Scan for the cell matching the given text and deliver its [X, Y] coordinate at center. 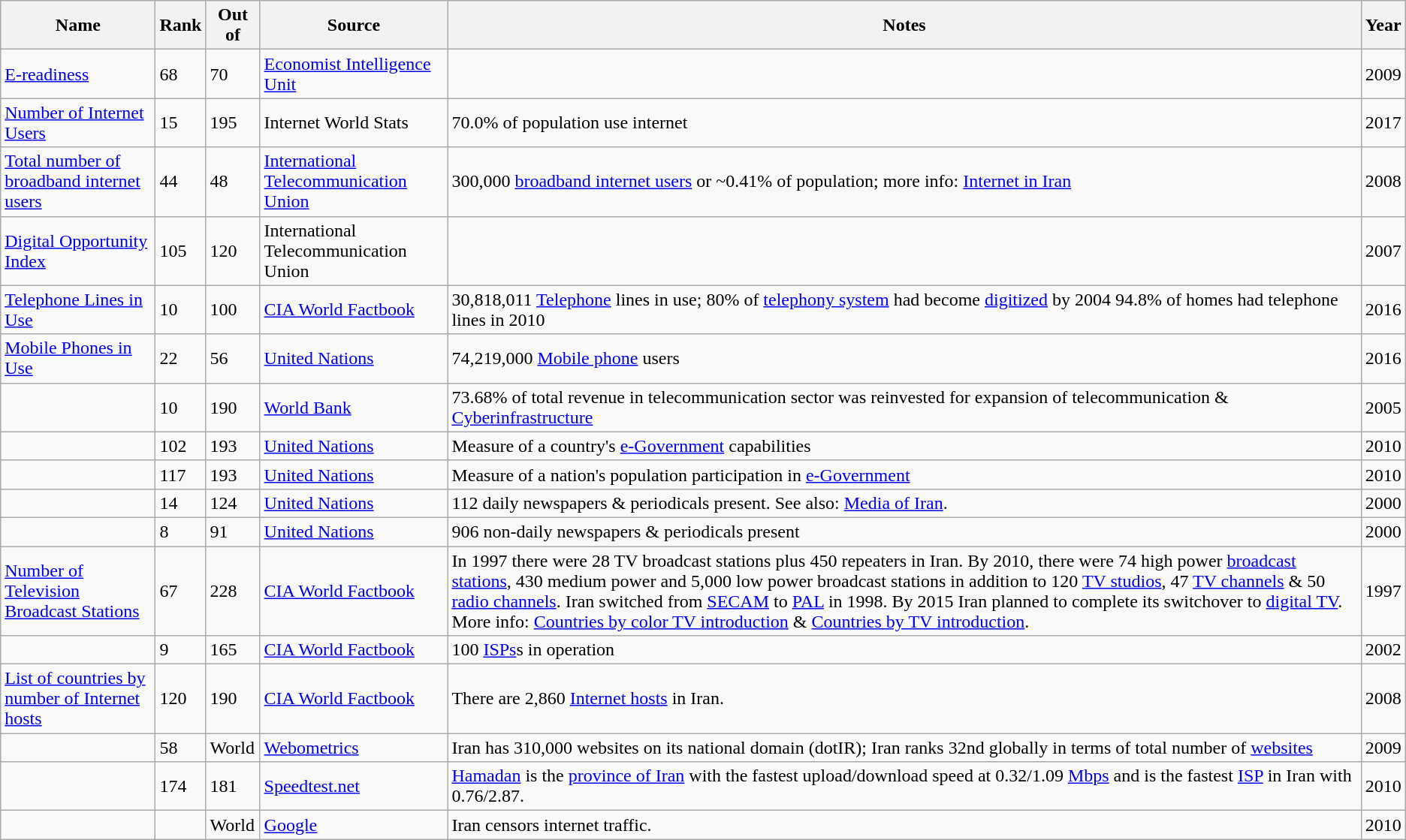
Source [354, 26]
Number of Internet Users [78, 123]
58 [180, 748]
9 [180, 650]
Webometrics [354, 748]
56 [233, 359]
124 [233, 503]
1997 [1383, 592]
105 [180, 251]
List of countries by number of Internet hosts [78, 699]
Notes [904, 26]
Rank [180, 26]
73.68% of total revenue in telecommunication sector was reinvested for expansion of telecommunication & Cyberinfrastructure [904, 407]
91 [233, 531]
181 [233, 787]
2017 [1383, 123]
195 [233, 123]
112 daily newspapers & periodicals present. See also: Media of Iran. [904, 503]
68 [180, 74]
100 [233, 309]
Google [354, 825]
Total number of broadband internet users [78, 182]
48 [233, 182]
15 [180, 123]
30,818,011 Telephone lines in use; 80% of telephony system had become digitized by 2004 94.8% of homes had telephone lines in 2010 [904, 309]
228 [233, 592]
World Bank [354, 407]
E-readiness [78, 74]
Internet World Stats [354, 123]
Number of Television Broadcast Stations [78, 592]
Digital Opportunity Index [78, 251]
8 [180, 531]
Year [1383, 26]
Iran has 310,000 websites on its national domain (dotIR); Iran ranks 32nd globally in terms of total number of websites [904, 748]
There are 2,860 Internet hosts in Iran. [904, 699]
Measure of a nation's population participation in e-Government [904, 474]
22 [180, 359]
2005 [1383, 407]
70 [233, 74]
117 [180, 474]
67 [180, 592]
74,219,000 Mobile phone users [904, 359]
2007 [1383, 251]
906 non-daily newspapers & periodicals present [904, 531]
Hamadan is the province of Iran with the fastest upload/download speed at 0.32/1.09 Mbps and is the fastest ISP in Iran with 0.76/2.87. [904, 787]
Iran censors internet traffic. [904, 825]
165 [233, 650]
Out of [233, 26]
Mobile Phones in Use [78, 359]
Telephone Lines in Use [78, 309]
70.0% of population use internet [904, 123]
300,000 broadband internet users or ~0.41% of population; more info: Internet in Iran [904, 182]
Economist Intelligence Unit [354, 74]
2002 [1383, 650]
44 [180, 182]
Name [78, 26]
Speedtest.net [354, 787]
174 [180, 787]
14 [180, 503]
102 [180, 446]
Measure of a country's e-Government capabilities [904, 446]
100 ISPss in operation [904, 650]
